Return [x, y] of the center of cell containing provided text 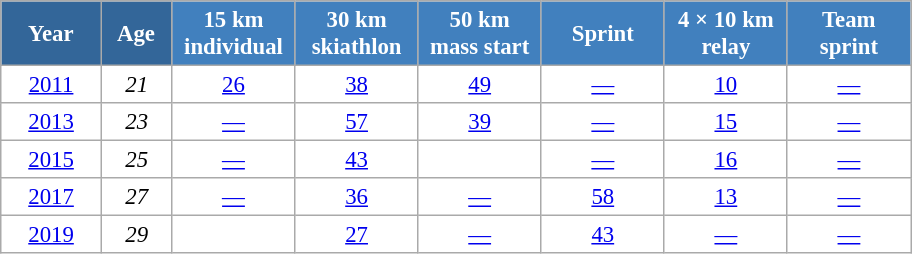
4 × 10 km relay [726, 34]
2013 [52, 122]
49 [480, 85]
Sprint [602, 34]
2019 [52, 235]
13 [726, 197]
39 [480, 122]
2011 [52, 85]
15 km individual [234, 34]
2017 [52, 197]
29 [136, 235]
Age [136, 34]
16 [726, 160]
15 [726, 122]
10 [726, 85]
Team sprint [848, 34]
25 [136, 160]
57 [356, 122]
58 [602, 197]
23 [136, 122]
2015 [52, 160]
50 km mass start [480, 34]
30 km skiathlon [356, 34]
21 [136, 85]
Year [52, 34]
38 [356, 85]
26 [234, 85]
36 [356, 197]
